Pinpoint the cell where the given text exists, returning its [X, Y] midpoint coordinate. 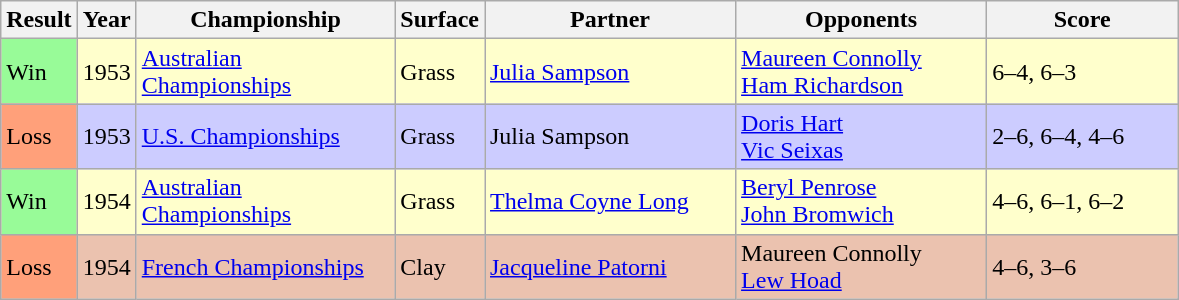
Thelma Coyne Long [610, 202]
Jacqueline Patorni [610, 266]
Maureen Connolly Lew Hoad [862, 266]
Doris Hart Vic Seixas [862, 136]
Clay [440, 266]
Surface [440, 20]
Maureen Connolly Ham Richardson [862, 72]
Result [39, 20]
Opponents [862, 20]
Championship [266, 20]
4–6, 3–6 [1082, 266]
Score [1082, 20]
Year [106, 20]
U.S. Championships [266, 136]
Partner [610, 20]
4–6, 6–1, 6–2 [1082, 202]
Beryl Penrose John Bromwich [862, 202]
French Championships [266, 266]
2–6, 6–4, 4–6 [1082, 136]
6–4, 6–3 [1082, 72]
